Provide the (X, Y) coordinate of the cell's center where the given text is located.  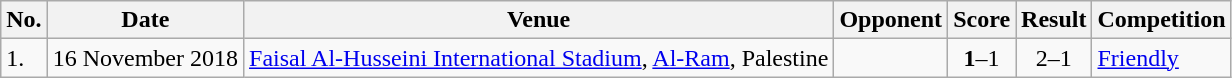
1. (24, 58)
1–1 (982, 58)
Opponent (891, 20)
Competition (1162, 20)
Venue (539, 20)
Friendly (1162, 58)
Faisal Al-Husseini International Stadium, Al-Ram, Palestine (539, 58)
No. (24, 20)
16 November 2018 (145, 58)
Date (145, 20)
Result (1054, 20)
Score (982, 20)
2–1 (1054, 58)
